Capture the cell that displays the provided text and extract its [x, y] central coordinate. 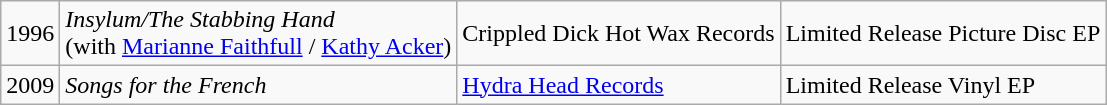
Insylum/The Stabbing Hand(with Marianne Faithfull / Kathy Acker) [258, 34]
1996 [30, 34]
Limited Release Vinyl EP [943, 85]
2009 [30, 85]
Crippled Dick Hot Wax Records [618, 34]
Limited Release Picture Disc EP [943, 34]
Songs for the French [258, 85]
Hydra Head Records [618, 85]
